For the text-containing cell, return its midpoint in (x, y) coordinate format. 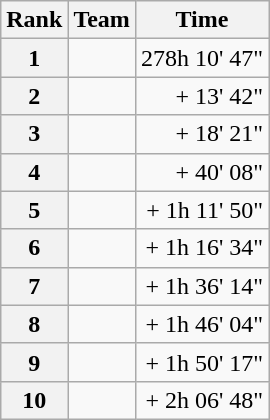
+ 1h 36' 14" (202, 286)
6 (34, 248)
2 (34, 96)
+ 18' 21" (202, 134)
10 (34, 400)
9 (34, 362)
3 (34, 134)
8 (34, 324)
+ 2h 06' 48" (202, 400)
+ 1h 16' 34" (202, 248)
7 (34, 286)
5 (34, 210)
+ 1h 50' 17" (202, 362)
Rank (34, 20)
278h 10' 47" (202, 58)
1 (34, 58)
Team (102, 20)
4 (34, 172)
+ 1h 46' 04" (202, 324)
+ 13' 42" (202, 96)
+ 1h 11' 50" (202, 210)
+ 40' 08" (202, 172)
Time (202, 20)
